Return the (x, y) coordinate for the center point of the cell that contains the specified text.  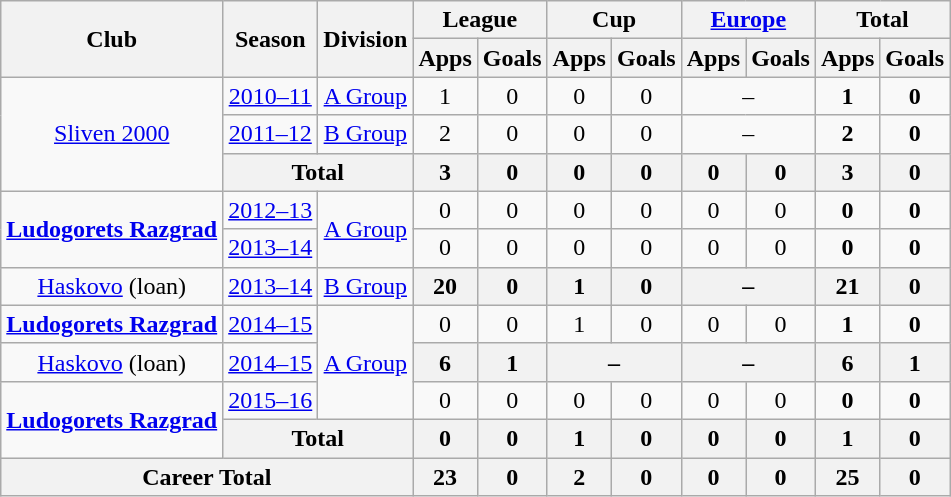
2010–11 (270, 96)
Club (112, 39)
Cup (614, 20)
23 (445, 477)
Europe (748, 20)
20 (445, 286)
25 (847, 477)
2015–16 (270, 400)
Division (366, 39)
21 (847, 286)
League (480, 20)
2012–13 (270, 210)
Career Total (207, 477)
Season (270, 39)
2011–12 (270, 134)
Sliven 2000 (112, 134)
